Extract the [x, y] coordinate from the center of the cell holding the provided text.  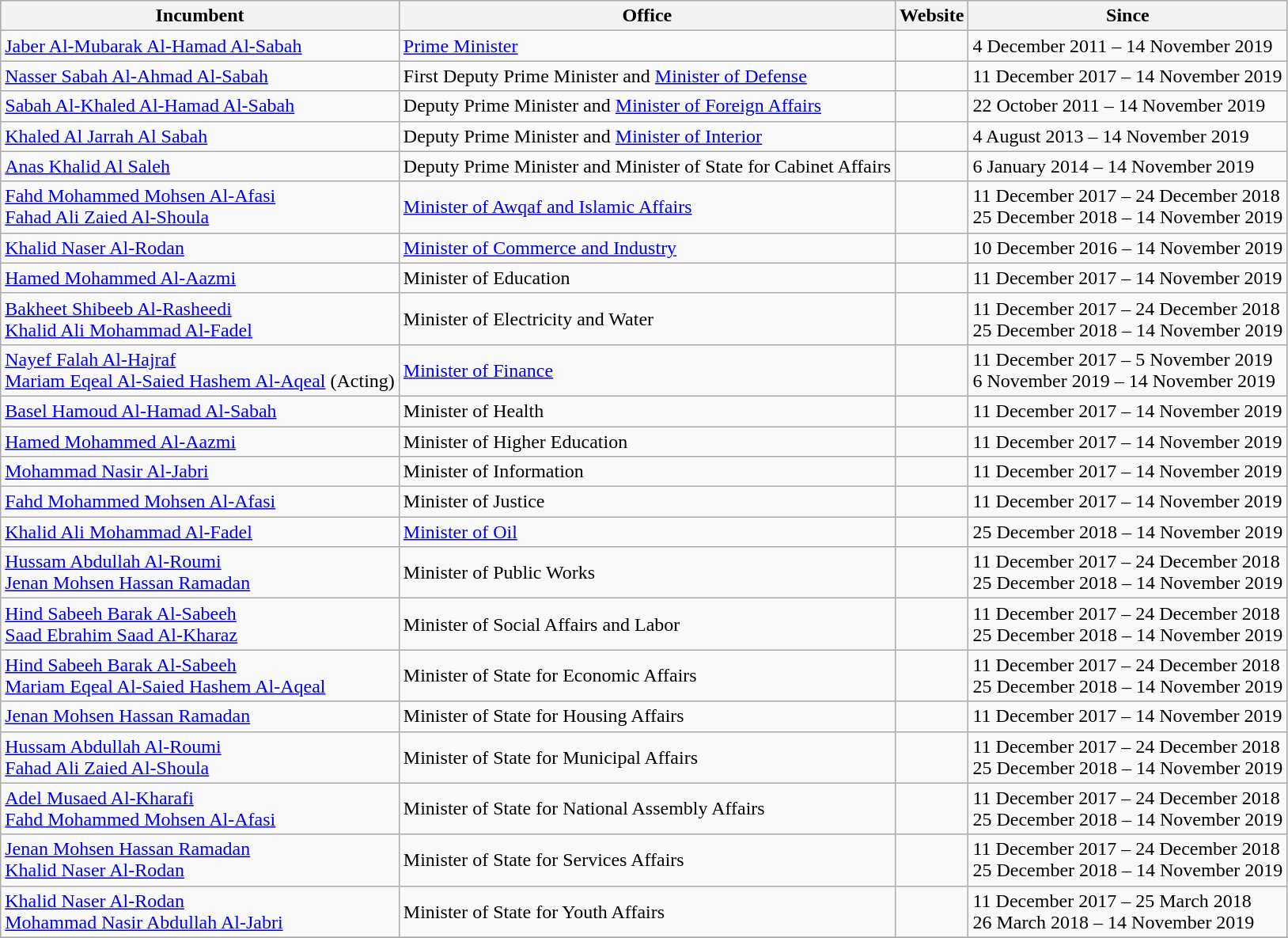
Deputy Prime Minister and Minister of Foreign Affairs [647, 106]
Minister of State for Municipal Affairs [647, 757]
Incumbent [200, 16]
Khalid Naser Al-RodanMohammad Nasir Abdullah Al-Jabri [200, 912]
Sabah Al-Khaled Al-Hamad Al-Sabah [200, 106]
10 December 2016 – 14 November 2019 [1128, 248]
Office [647, 16]
6 January 2014 – 14 November 2019 [1128, 166]
22 October 2011 – 14 November 2019 [1128, 106]
Nayef Falah Al-HajrafMariam Eqeal Al-Saied Hashem Al-Aqeal (Acting) [200, 370]
Minister of State for National Assembly Affairs [647, 809]
Jaber Al-Mubarak Al-Hamad Al-Sabah [200, 46]
Jenan Mohsen Hassan Ramadan [200, 716]
4 August 2013 – 14 November 2019 [1128, 136]
Hind Sabeeh Barak Al-SabeehSaad Ebrahim Saad Al-Kharaz [200, 624]
11 December 2017 – 5 November 20196 November 2019 – 14 November 2019 [1128, 370]
Hind Sabeeh Barak Al-SabeehMariam Eqeal Al-Saied Hashem Al-Aqeal [200, 676]
Minister of Awqaf and Islamic Affairs [647, 207]
Website [932, 16]
Minister of Finance [647, 370]
Deputy Prime Minister and Minister of Interior [647, 136]
Jenan Mohsen Hassan RamadanKhalid Naser Al-Rodan [200, 860]
Minister of Social Affairs and Labor [647, 624]
Minister of State for Youth Affairs [647, 912]
Minister of State for Services Affairs [647, 860]
First Deputy Prime Minister and Minister of Defense [647, 76]
Adel Musaed Al-KharafiFahd Mohammed Mohsen Al-Afasi [200, 809]
Deputy Prime Minister and Minister of State for Cabinet Affairs [647, 166]
Basel Hamoud Al-Hamad Al-Sabah [200, 411]
Hussam Abdullah Al-RoumiFahad Ali Zaied Al-Shoula [200, 757]
Minister of Electricity and Water [647, 318]
Minister of Justice [647, 502]
Mohammad Nasir Al-Jabri [200, 472]
Minister of State for Economic Affairs [647, 676]
Khaled Al Jarrah Al Sabah [200, 136]
Bakheet Shibeeb Al-RasheediKhalid Ali Mohammad Al-Fadel [200, 318]
Since [1128, 16]
Minister of Health [647, 411]
Fahd Mohammed Mohsen Al-Afasi [200, 502]
Fahd Mohammed Mohsen Al-AfasiFahad Ali Zaied Al-Shoula [200, 207]
4 December 2011 – 14 November 2019 [1128, 46]
Minister of Information [647, 472]
Khalid Ali Mohammad Al-Fadel [200, 532]
Nasser Sabah Al-Ahmad Al-Sabah [200, 76]
Minister of Higher Education [647, 441]
25 December 2018 – 14 November 2019 [1128, 532]
Minister of Oil [647, 532]
Minister of Education [647, 278]
Khalid Naser Al-Rodan [200, 248]
Prime Minister [647, 46]
Hussam Abdullah Al-RoumiJenan Mohsen Hassan Ramadan [200, 573]
11 December 2017 – 25 March 201826 March 2018 – 14 November 2019 [1128, 912]
Anas Khalid Al Saleh [200, 166]
Minister of State for Housing Affairs [647, 716]
Minister of Commerce and Industry [647, 248]
Minister of Public Works [647, 573]
